Locate the cell with the specified text and output its (X, Y) center coordinate. 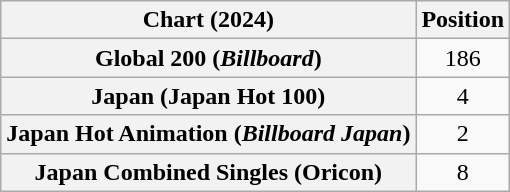
4 (463, 96)
Global 200 (Billboard) (208, 58)
Japan Hot Animation (Billboard Japan) (208, 134)
Japan Combined Singles (Oricon) (208, 172)
2 (463, 134)
Chart (2024) (208, 20)
186 (463, 58)
8 (463, 172)
Position (463, 20)
Japan (Japan Hot 100) (208, 96)
